Search for the cell housing the specified text and yield its [x, y] center coordinate. 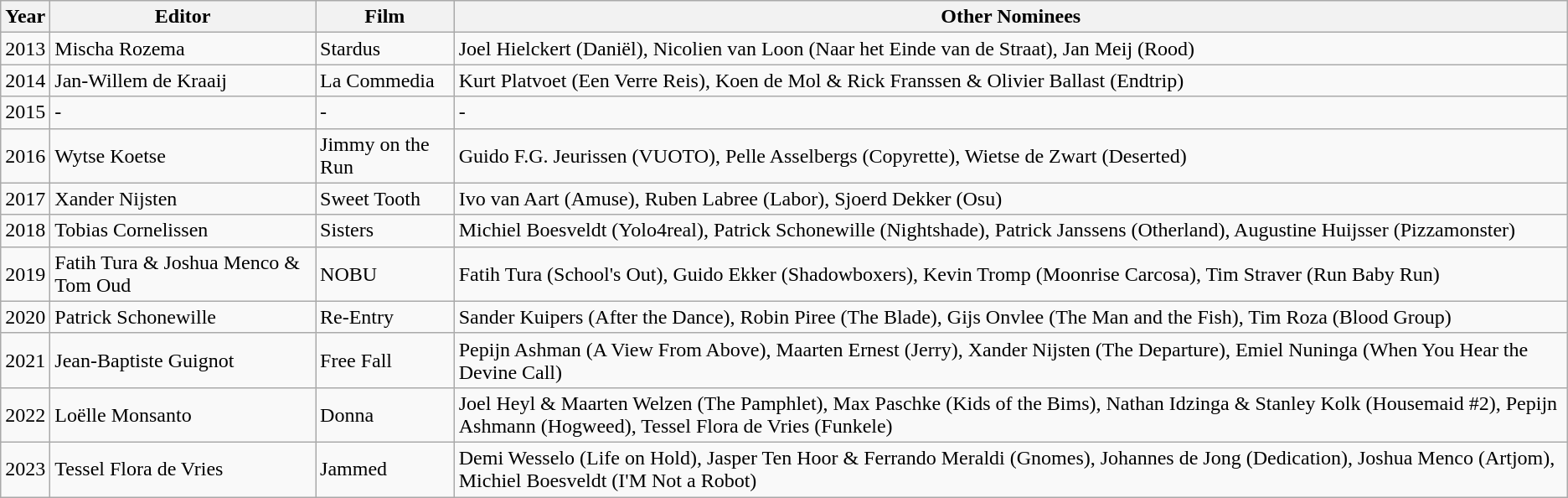
La Commedia [385, 80]
2019 [25, 273]
Patrick Schonewille [183, 317]
Free Fall [385, 361]
Re-Entry [385, 317]
Editor [183, 17]
Year [25, 17]
Sweet Tooth [385, 199]
Fatih Tura (School's Out), Guido Ekker (Shadowboxers), Kevin Tromp (Moonrise Carcosa), Tim Straver (Run Baby Run) [1010, 273]
2023 [25, 469]
Donna [385, 414]
Film [385, 17]
Guido F.G. Jeurissen (VUOTO), Pelle Asselbergs (Copyrette), Wietse de Zwart (Deserted) [1010, 156]
NOBU [385, 273]
2018 [25, 231]
Kurt Platvoet (Een Verre Reis), Koen de Mol & Rick Franssen & Olivier Ballast (Endtrip) [1010, 80]
Jammed [385, 469]
Xander Nijsten [183, 199]
Jimmy on the Run [385, 156]
2022 [25, 414]
2013 [25, 49]
Other Nominees [1010, 17]
2017 [25, 199]
Tobias Cornelissen [183, 231]
Ivo van Aart (Amuse), Ruben Labree (Labor), Sjoerd Dekker (Osu) [1010, 199]
2021 [25, 361]
Mischa Rozema [183, 49]
Joel Hielckert (Daniël), Nicolien van Loon (Naar het Einde van de Straat), Jan Meij (Rood) [1010, 49]
Sisters [385, 231]
2015 [25, 112]
2016 [25, 156]
2020 [25, 317]
Fatih Tura & Joshua Menco & Tom Oud [183, 273]
Jan-Willem de Kraaij [183, 80]
Stardus [385, 49]
Loëlle Monsanto [183, 414]
Tessel Flora de Vries [183, 469]
Wytse Koetse [183, 156]
Jean-Baptiste Guignot [183, 361]
2014 [25, 80]
Pepijn Ashman (A View From Above), Maarten Ernest (Jerry), Xander Nijsten (The Departure), Emiel Nuninga (When You Hear the Devine Call) [1010, 361]
Sander Kuipers (After the Dance), Robin Piree (The Blade), Gijs Onvlee (The Man and the Fish), Tim Roza (Blood Group) [1010, 317]
Michiel Boesveldt (Yolo4real), Patrick Schonewille (Nightshade), Patrick Janssens (Otherland), Augustine Huijsser (Pizzamonster) [1010, 231]
